Locate the cell with the specified text and output its (x, y) center coordinate. 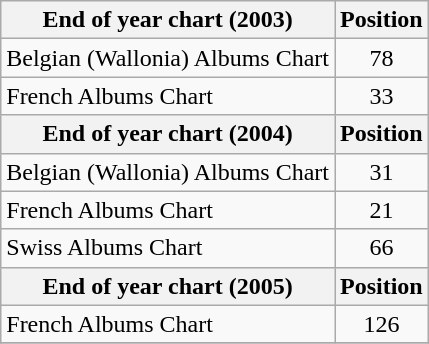
33 (381, 96)
End of year chart (2003) (168, 20)
31 (381, 172)
66 (381, 248)
End of year chart (2004) (168, 134)
126 (381, 324)
Swiss Albums Chart (168, 248)
78 (381, 58)
End of year chart (2005) (168, 286)
21 (381, 210)
